Output the (x, y) coordinate of the center of the cell containing the given text.  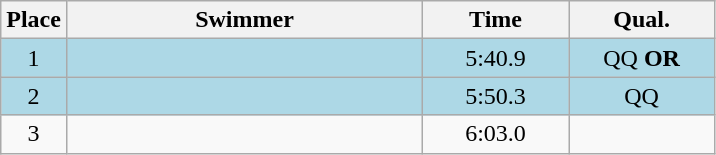
3 (34, 134)
Swimmer (244, 20)
5:40.9 (496, 58)
QQ OR (642, 58)
1 (34, 58)
2 (34, 96)
5:50.3 (496, 96)
QQ (642, 96)
Qual. (642, 20)
Place (34, 20)
6:03.0 (496, 134)
Time (496, 20)
